Scan for the cell matching the given text and deliver its (x, y) coordinate at center. 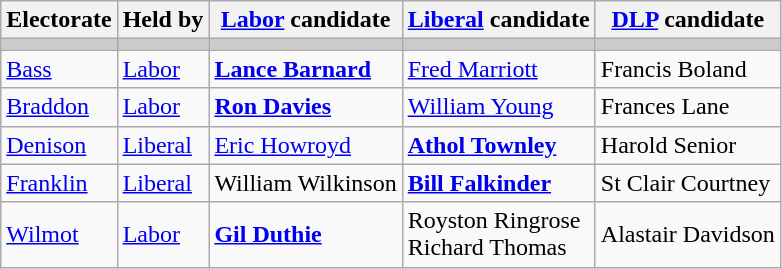
Athol Townley (498, 145)
Bass (59, 69)
Franklin (59, 183)
St Clair Courtney (688, 183)
Gil Duthie (306, 234)
Braddon (59, 107)
Held by (163, 20)
Bill Falkinder (498, 183)
Eric Howroyd (306, 145)
William Wilkinson (306, 183)
Harold Senior (688, 145)
Frances Lane (688, 107)
Lance Barnard (306, 69)
Fred Marriott (498, 69)
Labor candidate (306, 20)
Alastair Davidson (688, 234)
Electorate (59, 20)
William Young (498, 107)
Ron Davies (306, 107)
Wilmot (59, 234)
Francis Boland (688, 69)
Liberal candidate (498, 20)
Denison (59, 145)
Royston RingroseRichard Thomas (498, 234)
DLP candidate (688, 20)
